Find where the given text appears and provide that cell's center as [X, Y] coordinate. 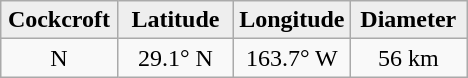
Cockcroft [59, 20]
29.1° N [175, 58]
163.7° W [292, 58]
Diameter [408, 20]
56 km [408, 58]
Latitude [175, 20]
N [59, 58]
Longitude [292, 20]
